Determine the [x, y] coordinate at the center of the cell enclosing the given text.  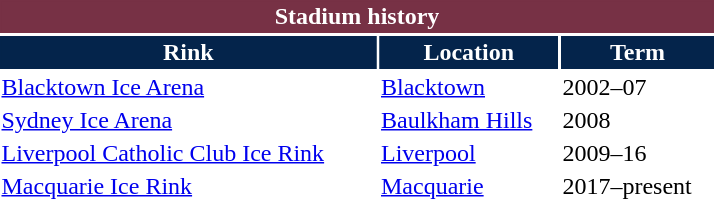
Location [469, 52]
2009–16 [638, 153]
Liverpool [469, 153]
Baulkham Hills [469, 120]
Liverpool Catholic Club Ice Rink [188, 153]
Blacktown [469, 87]
Blacktown Ice Arena [188, 87]
Stadium history [357, 16]
2002–07 [638, 87]
2008 [638, 120]
Rink [188, 52]
Term [638, 52]
Sydney Ice Arena [188, 120]
